Extract the [X, Y] coordinate from the center of the cell holding the provided text.  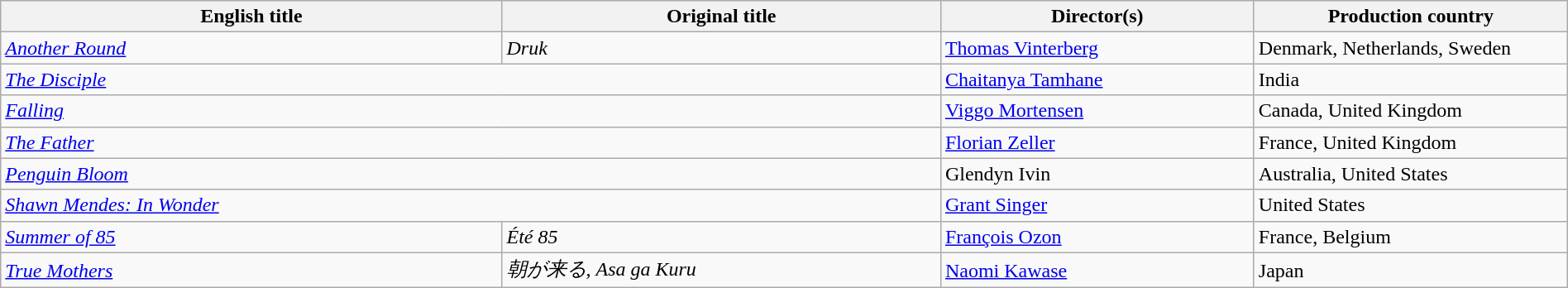
Chaitanya Tamhane [1097, 79]
Japan [1411, 270]
Australia, United States [1411, 174]
François Ozon [1097, 237]
Denmark, Netherlands, Sweden [1411, 48]
Another Round [251, 48]
The Disciple [471, 79]
Shawn Mendes: In Wonder [471, 205]
Canada, United Kingdom [1411, 111]
Glendyn Ivin [1097, 174]
Été 85 [721, 237]
Viggo Mortensen [1097, 111]
United States [1411, 205]
The Father [471, 142]
Penguin Bloom [471, 174]
朝が来る, Asa ga Kuru [721, 270]
Director(s) [1097, 17]
Production country [1411, 17]
Grant Singer [1097, 205]
France, United Kingdom [1411, 142]
India [1411, 79]
Falling [471, 111]
Naomi Kawase [1097, 270]
True Mothers [251, 270]
France, Belgium [1411, 237]
English title [251, 17]
Druk [721, 48]
Original title [721, 17]
Summer of 85 [251, 237]
Florian Zeller [1097, 142]
Thomas Vinterberg [1097, 48]
